Provide the (X, Y) coordinate of the cell's center where the given text is located.  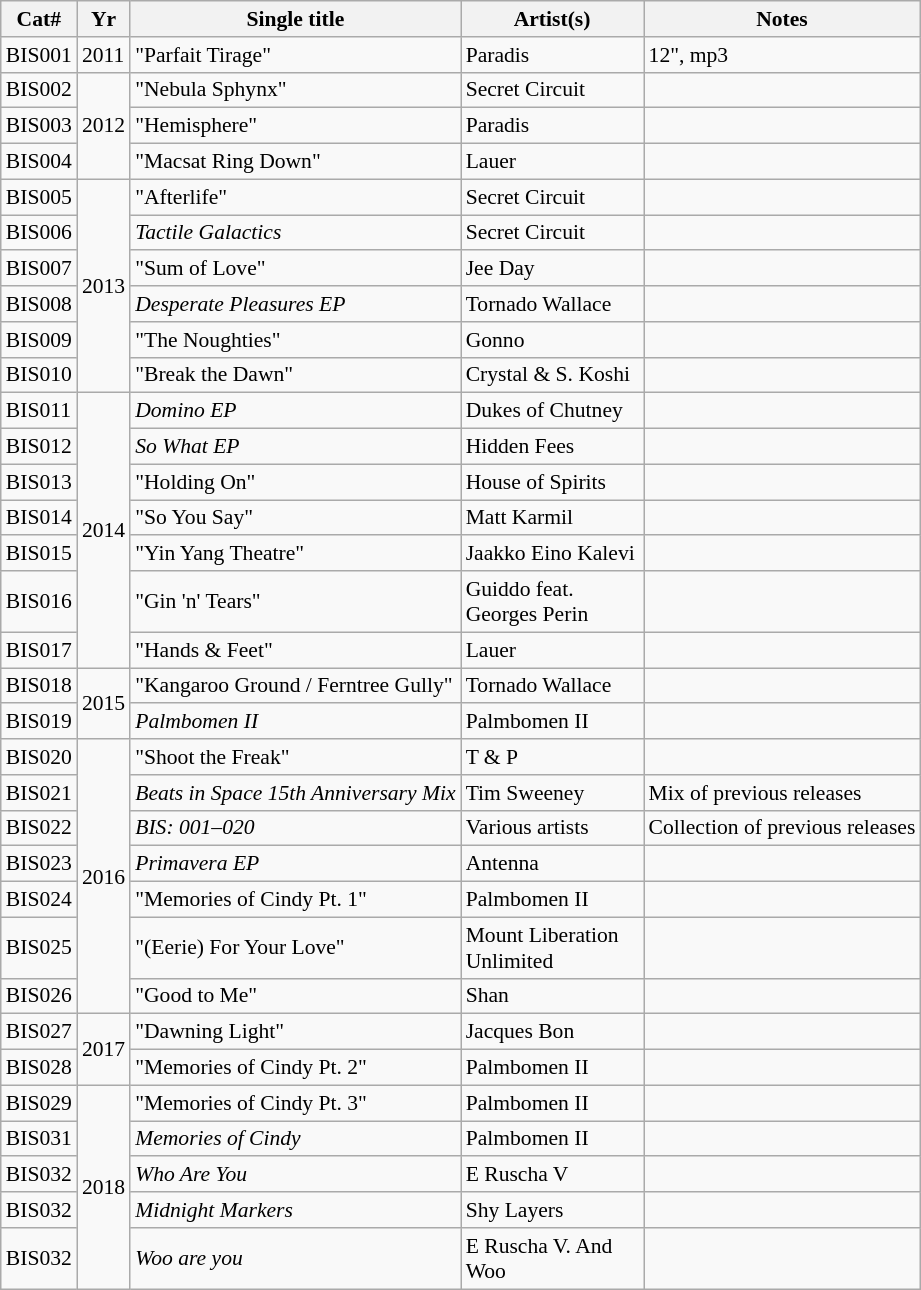
BIS027 (39, 1032)
2015 (104, 704)
BIS017 (39, 650)
2016 (104, 876)
BIS020 (39, 757)
"Break the Dawn" (295, 375)
BIS029 (39, 1103)
E Ruscha V. And Woo (552, 1258)
BIS016 (39, 602)
BIS021 (39, 793)
BIS011 (39, 411)
BIS010 (39, 375)
"Holding On" (295, 482)
BIS024 (39, 900)
Jacques Bon (552, 1032)
Notes (782, 19)
House of Spirits (552, 482)
"Gin 'n' Tears" (295, 602)
Matt Karmil (552, 518)
Single title (295, 19)
"Nebula Sphynx" (295, 90)
Memories of Cindy (295, 1139)
2012 (104, 126)
BIS022 (39, 828)
Primavera EP (295, 864)
BIS005 (39, 197)
"Parfait Tirage" (295, 55)
Beats in Space 15th Anniversary Mix (295, 793)
"(Eerie) For Your Love" (295, 948)
"Afterlife" (295, 197)
BIS015 (39, 554)
Shan (552, 996)
"Memories of Cindy Pt. 3" (295, 1103)
BIS026 (39, 996)
BIS013 (39, 482)
Various artists (552, 828)
Mount Liberation Unlimited (552, 948)
BIS023 (39, 864)
"Dawning Light" (295, 1032)
"Yin Yang Theatre" (295, 554)
BIS019 (39, 722)
"Memories of Cindy Pt. 2" (295, 1068)
BIS: 001–020 (295, 828)
BIS007 (39, 269)
"Hands & Feet" (295, 650)
Crystal & S. Koshi (552, 375)
Jee Day (552, 269)
So What EP (295, 447)
12", mp3 (782, 55)
Tactile Galactics (295, 233)
T & P (552, 757)
Gonno (552, 340)
BIS003 (39, 126)
Collection of previous releases (782, 828)
"Memories of Cindy Pt. 1" (295, 900)
Cat# (39, 19)
"The Noughties" (295, 340)
"Good to Me" (295, 996)
"Sum of Love" (295, 269)
"Kangaroo Ground / Ferntree Gully" (295, 686)
Midnight Markers (295, 1210)
Domino EP (295, 411)
2011 (104, 55)
Who Are You (295, 1175)
Yr (104, 19)
Guiddo feat. Georges Perin (552, 602)
Mix of previous releases (782, 793)
BIS006 (39, 233)
Woo are you (295, 1258)
BIS028 (39, 1068)
BIS018 (39, 686)
BIS001 (39, 55)
BIS004 (39, 162)
"Macsat Ring Down" (295, 162)
Jaakko Eino Kalevi (552, 554)
Desperate Pleasures EP (295, 304)
2014 (104, 530)
2018 (104, 1187)
2013 (104, 286)
BIS012 (39, 447)
Hidden Fees (552, 447)
"So You Say" (295, 518)
BIS009 (39, 340)
Shy Layers (552, 1210)
Artist(s) (552, 19)
2017 (104, 1050)
BIS014 (39, 518)
BIS031 (39, 1139)
Antenna (552, 864)
"Hemisphere" (295, 126)
E Ruscha V (552, 1175)
Dukes of Chutney (552, 411)
"Shoot the Freak" (295, 757)
BIS002 (39, 90)
Tim Sweeney (552, 793)
BIS025 (39, 948)
BIS008 (39, 304)
